Return [x, y] of the center of cell containing provided text 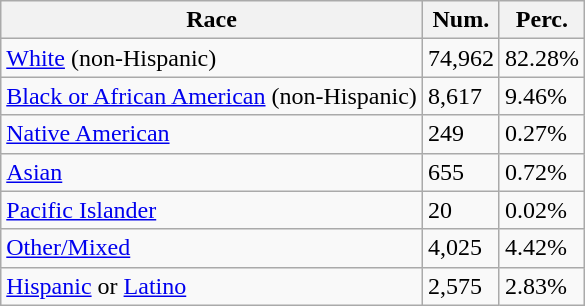
Race [212, 20]
9.46% [542, 96]
2,575 [460, 286]
Black or African American (non-Hispanic) [212, 96]
4,025 [460, 248]
655 [460, 172]
8,617 [460, 96]
Native American [212, 134]
Pacific Islander [212, 210]
74,962 [460, 58]
4.42% [542, 248]
249 [460, 134]
0.27% [542, 134]
2.83% [542, 286]
White (non-Hispanic) [212, 58]
0.02% [542, 210]
0.72% [542, 172]
Perc. [542, 20]
Num. [460, 20]
20 [460, 210]
82.28% [542, 58]
Other/Mixed [212, 248]
Asian [212, 172]
Hispanic or Latino [212, 286]
